Identify which cell holds the provided text, then report its [x, y] central coordinate. 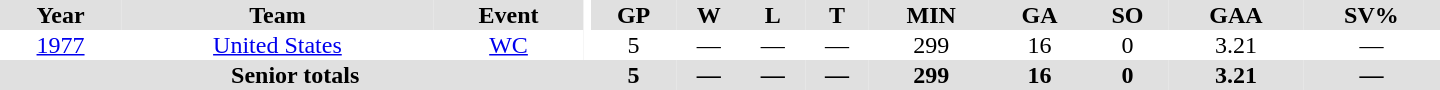
SV% [1372, 15]
MIN [931, 15]
1977 [60, 45]
Senior totals [295, 75]
Team [278, 15]
WC [509, 45]
Year [60, 15]
SO [1128, 15]
Event [509, 15]
United States [278, 45]
GA [1040, 15]
GAA [1236, 15]
W [709, 15]
T [837, 15]
GP [633, 15]
L [773, 15]
